Extract the (X, Y) coordinate from the center of the cell holding the provided text.  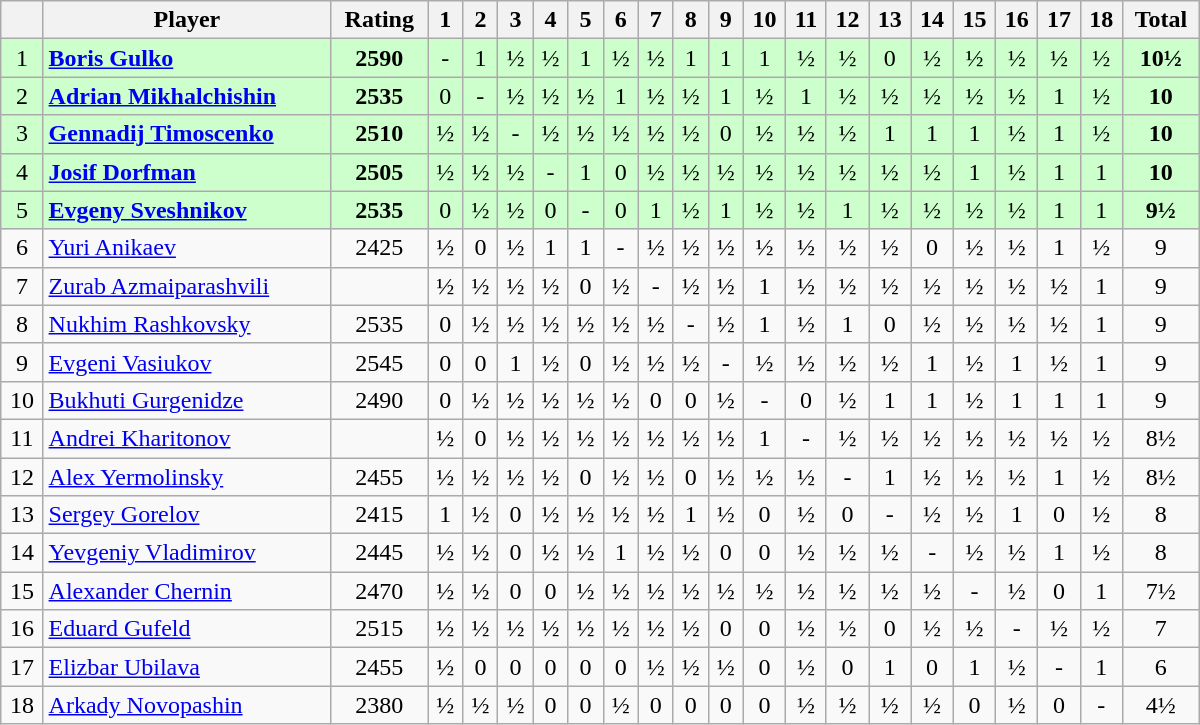
7½ (1160, 591)
2545 (380, 362)
9½ (1160, 210)
Evgeni Vasiukov (187, 362)
2415 (380, 515)
Arkady Novopashin (187, 705)
Nukhim Rashkovsky (187, 324)
2590 (380, 58)
Adrian Mikhalchishin (187, 96)
10½ (1160, 58)
Andrei Kharitonov (187, 438)
2380 (380, 705)
Zurab Azmaiparashvili (187, 286)
Elizbar Ubilava (187, 667)
4½ (1160, 705)
2490 (380, 400)
Total (1160, 20)
Alexander Chernin (187, 591)
Rating (380, 20)
Yevgeniy Vladimirov (187, 553)
Evgeny Sveshnikov (187, 210)
2505 (380, 172)
Eduard Gufeld (187, 629)
2510 (380, 134)
2425 (380, 248)
Gennadij Timoscenko (187, 134)
Boris Gulko (187, 58)
Sergey Gorelov (187, 515)
Alex Yermolinsky (187, 477)
2470 (380, 591)
2445 (380, 553)
Josif Dorfman (187, 172)
Yuri Anikaev (187, 248)
Player (187, 20)
2515 (380, 629)
Bukhuti Gurgenidze (187, 400)
